Output the (x, y) coordinate of the center of the cell containing the given text.  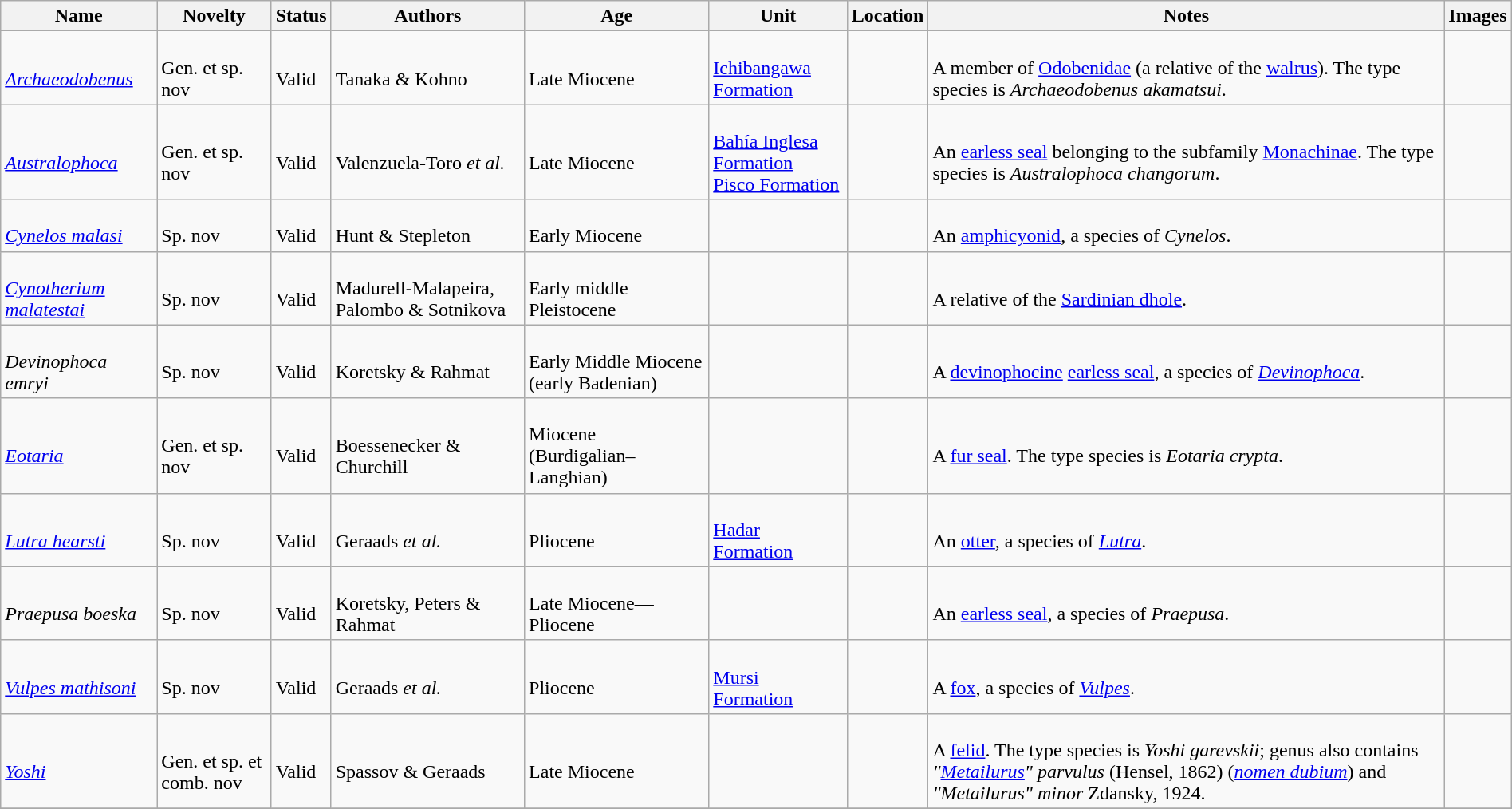
Location (888, 16)
Madurell-Malapeira, Palombo & Sotnikova (427, 288)
An earless seal belonging to the subfamily Monachinae. The type species is Australophoca changorum. (1187, 152)
Early Middle Miocene (early Badenian) (617, 361)
Hunt & Stepleton (427, 225)
Early Miocene (617, 225)
Devinophoca emryi (79, 361)
Cynelos malasi (79, 225)
Unit (778, 16)
A relative of the Sardinian dhole. (1187, 288)
Authors (427, 16)
Lutra hearsti (79, 530)
Eotaria (79, 445)
Praepusa boeska (79, 603)
An otter, a species of Lutra. (1187, 530)
Early middle Pleistocene (617, 288)
Mursi Formation (778, 677)
Notes (1187, 16)
A member of Odobenidae (a relative of the walrus). The type species is Archaeodobenus akamatsui. (1187, 68)
Valenzuela-Toro et al. (427, 152)
Status (301, 16)
Images (1478, 16)
Cynotherium malatestai (79, 288)
Boessenecker & Churchill (427, 445)
Hadar Formation (778, 530)
Age (617, 16)
Gen. et sp. et comb. nov (214, 761)
A devinophocine earless seal, a species of Devinophoca. (1187, 361)
Yoshi (79, 761)
Koretsky, Peters & Rahmat (427, 603)
Vulpes mathisoni (79, 677)
Australophoca (79, 152)
Bahía Inglesa Formation Pisco Formation (778, 152)
Spassov & Geraads (427, 761)
Miocene (Burdigalian–Langhian) (617, 445)
An amphicyonid, a species of Cynelos. (1187, 225)
A fox, a species of Vulpes. (1187, 677)
Novelty (214, 16)
Tanaka & Kohno (427, 68)
Name (79, 16)
Ichibangawa Formation (778, 68)
Koretsky & Rahmat (427, 361)
An earless seal, a species of Praepusa. (1187, 603)
A fur seal. The type species is Eotaria crypta. (1187, 445)
Archaeodobenus (79, 68)
Late Miocene—Pliocene (617, 603)
